Detect which cell encompasses the target text, then output its [x, y] center coordinate. 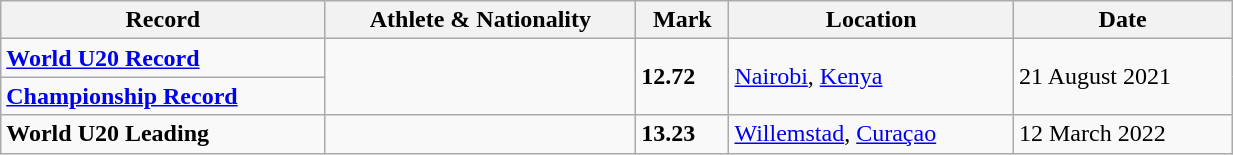
World U20 Leading [163, 134]
Nairobi, Kenya [871, 77]
Willemstad, Curaçao [871, 134]
12.72 [682, 77]
Mark [682, 20]
World U20 Record [163, 58]
Date [1122, 20]
Athlete & Nationality [480, 20]
Location [871, 20]
Championship Record [163, 96]
Record [163, 20]
21 August 2021 [1122, 77]
12 March 2022 [1122, 134]
13.23 [682, 134]
